From the cell containing the given text, extract its center point as [X, Y] coordinate. 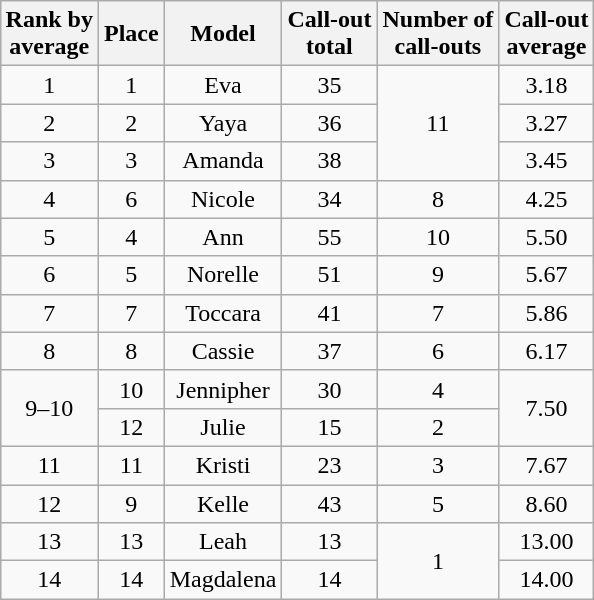
Number ofcall-outs [438, 34]
3.27 [546, 123]
Model [223, 34]
5.50 [546, 237]
7.50 [546, 408]
3.45 [546, 161]
8.60 [546, 503]
Amanda [223, 161]
Kristi [223, 465]
55 [330, 237]
37 [330, 351]
7.67 [546, 465]
Magdalena [223, 580]
30 [330, 389]
5.67 [546, 275]
6.17 [546, 351]
Toccara [223, 313]
Rank byaverage [49, 34]
35 [330, 85]
4.25 [546, 199]
Place [131, 34]
15 [330, 427]
Eva [223, 85]
14.00 [546, 580]
38 [330, 161]
3.18 [546, 85]
Call-outtotal [330, 34]
41 [330, 313]
51 [330, 275]
Jennipher [223, 389]
Leah [223, 542]
Call-outaverage [546, 34]
Julie [223, 427]
23 [330, 465]
13.00 [546, 542]
Ann [223, 237]
Cassie [223, 351]
9–10 [49, 408]
Norelle [223, 275]
34 [330, 199]
43 [330, 503]
5.86 [546, 313]
Nicole [223, 199]
Kelle [223, 503]
Yaya [223, 123]
36 [330, 123]
